From the cell containing the given text, extract its center point as [X, Y] coordinate. 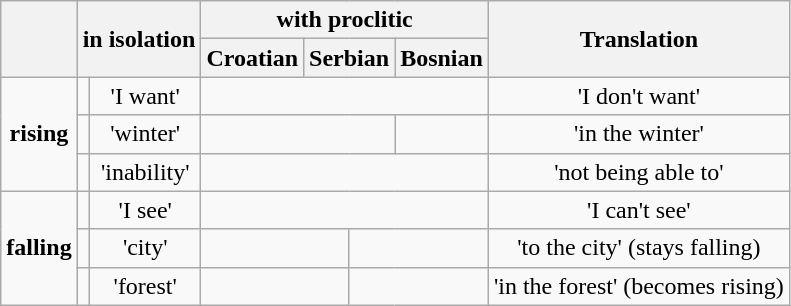
'I can't see' [638, 210]
'in the forest' (becomes rising) [638, 286]
Serbian [350, 58]
'city' [146, 248]
'not being able to' [638, 172]
'to the city' (stays falling) [638, 248]
Croatian [252, 58]
'forest' [146, 286]
'I want' [146, 96]
'I see' [146, 210]
Translation [638, 39]
with proclitic [344, 20]
falling [39, 248]
Bosnian [442, 58]
rising [39, 134]
'inability' [146, 172]
in isolation [139, 39]
'in the winter' [638, 134]
'winter' [146, 134]
'I don't want' [638, 96]
